Output the [x, y] coordinate of the center of the cell containing the given text.  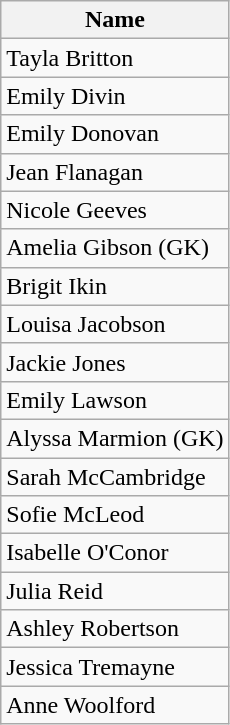
Emily Divin [115, 96]
Brigit Ikin [115, 286]
Sofie McLeod [115, 515]
Alyssa Marmion (GK) [115, 438]
Emily Donovan [115, 134]
Jackie Jones [115, 362]
Jessica Tremayne [115, 667]
Emily Lawson [115, 400]
Louisa Jacobson [115, 324]
Jean Flanagan [115, 172]
Name [115, 20]
Amelia Gibson (GK) [115, 248]
Nicole Geeves [115, 210]
Anne Woolford [115, 705]
Julia Reid [115, 591]
Sarah McCambridge [115, 477]
Isabelle O'Conor [115, 553]
Tayla Britton [115, 58]
Ashley Robertson [115, 629]
